From the cell containing the given text, extract its center point as [x, y] coordinate. 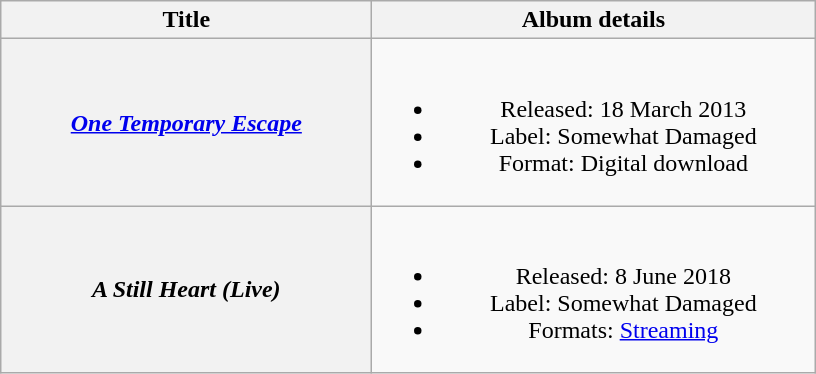
Title [186, 20]
Released: 18 March 2013Label: Somewhat DamagedFormat: Digital download [594, 122]
A Still Heart (Live) [186, 290]
Album details [594, 20]
One Temporary Escape [186, 122]
Released: 8 June 2018Label: Somewhat DamagedFormats: Streaming [594, 290]
